For the text-containing cell, return its midpoint in (x, y) coordinate format. 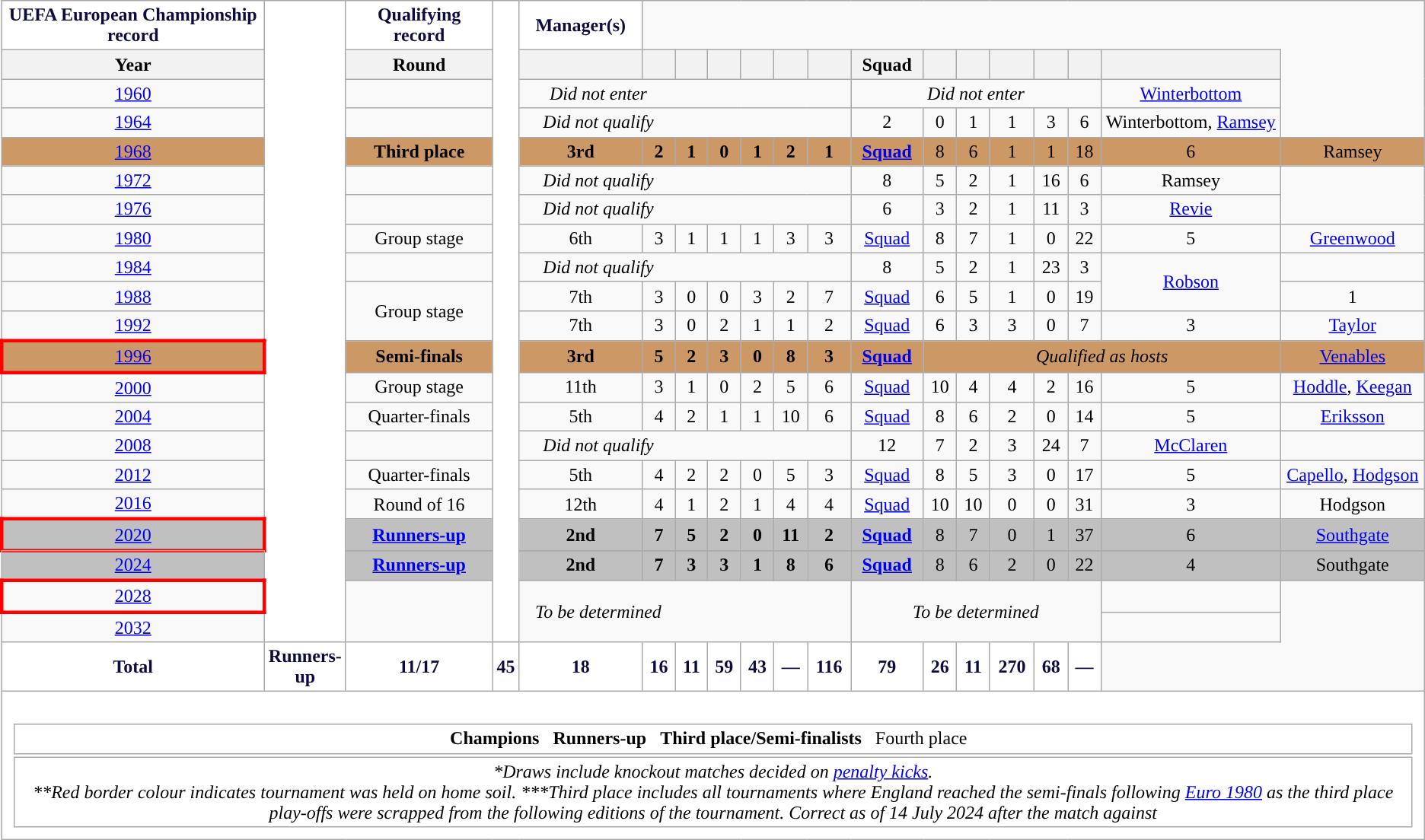
79 (888, 667)
116 (830, 667)
Winterbottom (1191, 94)
24 (1051, 446)
2000 (132, 387)
Champions Runners-up Third place/Semi-finalists Fourth place (713, 739)
1992 (132, 326)
37 (1085, 534)
14 (1085, 417)
Round of 16 (419, 504)
Hodgson (1352, 504)
Semi-finals (419, 356)
Taylor (1352, 326)
1972 (132, 180)
Qualified as hosts (1102, 356)
17 (1085, 475)
1980 (132, 238)
Venables (1352, 356)
1984 (132, 267)
1996 (132, 356)
59 (724, 667)
Third place (419, 151)
Manager(s) (581, 26)
45 (505, 667)
1968 (132, 151)
Greenwood (1352, 238)
1960 (132, 94)
2008 (132, 446)
Qualifying record (419, 26)
Total (132, 667)
Eriksson (1352, 417)
2024 (132, 565)
Capello, Hodgson (1352, 475)
2020 (132, 534)
19 (1085, 296)
2004 (132, 417)
31 (1085, 504)
12th (581, 504)
Hoddle, Keegan (1352, 387)
12 (888, 446)
Winterbottom, Ramsey (1191, 123)
Round (419, 65)
2032 (132, 627)
2028 (132, 597)
11/17 (419, 667)
2016 (132, 504)
Revie (1191, 209)
270 (1012, 667)
1964 (132, 123)
43 (757, 667)
1976 (132, 209)
23 (1051, 267)
6th (581, 238)
1988 (132, 296)
UEFA European Championship record (132, 26)
McClaren (1191, 446)
Robson (1191, 282)
11th (581, 387)
68 (1051, 667)
26 (940, 667)
Year (132, 65)
2012 (132, 475)
